From the cell containing the given text, extract its center point as [X, Y] coordinate. 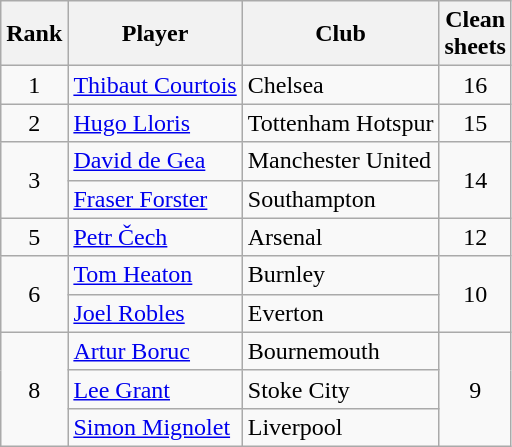
Lee Grant [155, 389]
Arsenal [340, 237]
Hugo Lloris [155, 123]
6 [34, 294]
12 [475, 237]
5 [34, 237]
Player [155, 34]
Chelsea [340, 85]
15 [475, 123]
Southampton [340, 199]
David de Gea [155, 161]
Liverpool [340, 427]
Bournemouth [340, 351]
Everton [340, 313]
Tom Heaton [155, 275]
Tottenham Hotspur [340, 123]
Burnley [340, 275]
Cleansheets [475, 34]
Rank [34, 34]
9 [475, 389]
10 [475, 294]
Club [340, 34]
1 [34, 85]
Petr Čech [155, 237]
8 [34, 389]
Simon Mignolet [155, 427]
Manchester United [340, 161]
3 [34, 180]
Fraser Forster [155, 199]
16 [475, 85]
14 [475, 180]
Thibaut Courtois [155, 85]
Artur Boruc [155, 351]
Stoke City [340, 389]
Joel Robles [155, 313]
2 [34, 123]
